Find where the given text appears and provide that cell's center as (x, y) coordinate. 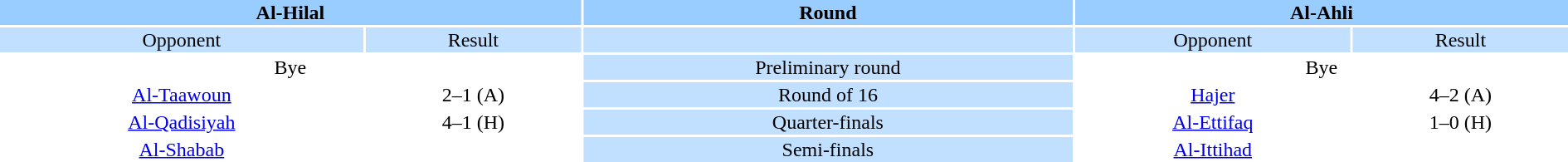
Al-Ittihad (1213, 150)
Al-Hilal (290, 12)
Al-Ahli (1322, 12)
Al-Qadisiyah (182, 122)
2–1 (A) (473, 95)
Round (828, 12)
1–0 (H) (1460, 122)
4–2 (A) (1460, 95)
Preliminary round (828, 67)
Hajer (1213, 95)
Al-Taawoun (182, 95)
Round of 16 (828, 95)
Al-Ettifaq (1213, 122)
Quarter-finals (828, 122)
Al-Shabab (182, 150)
Semi-finals (828, 150)
4–1 (H) (473, 122)
